Find where the given text appears and provide that cell's center as [X, Y] coordinate. 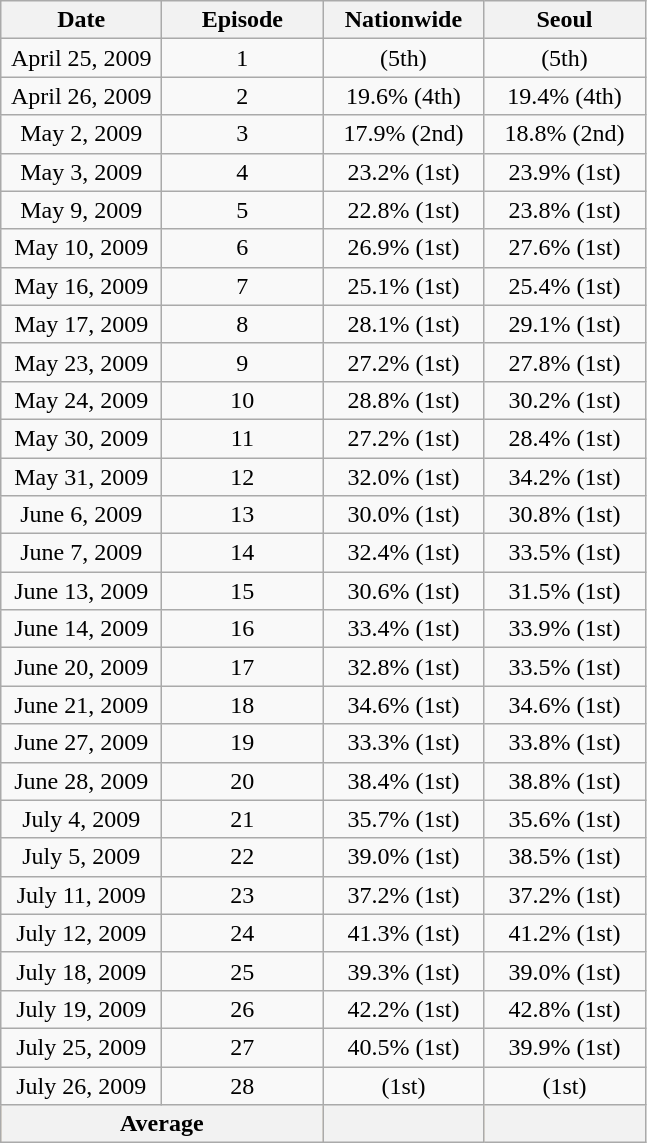
30.8% (1st) [564, 515]
28 [242, 1085]
10 [242, 400]
25.1% (1st) [404, 286]
8 [242, 324]
32.8% (1st) [404, 667]
May 24, 2009 [82, 400]
35.6% (1st) [564, 819]
38.4% (1st) [404, 781]
Average [162, 1124]
May 10, 2009 [82, 248]
23.2% (1st) [404, 172]
32.4% (1st) [404, 553]
June 6, 2009 [82, 515]
34.2% (1st) [564, 477]
July 19, 2009 [82, 1009]
19.4% (4th) [564, 96]
28.1% (1st) [404, 324]
25 [242, 971]
June 14, 2009 [82, 629]
June 13, 2009 [82, 591]
1 [242, 58]
6 [242, 248]
35.7% (1st) [404, 819]
31.5% (1st) [564, 591]
24 [242, 933]
May 16, 2009 [82, 286]
15 [242, 591]
27.8% (1st) [564, 362]
40.5% (1st) [404, 1047]
38.5% (1st) [564, 857]
17.9% (2nd) [404, 134]
19 [242, 743]
26.9% (1st) [404, 248]
25.4% (1st) [564, 286]
32.0% (1st) [404, 477]
19.6% (4th) [404, 96]
June 28, 2009 [82, 781]
July 12, 2009 [82, 933]
18.8% (2nd) [564, 134]
21 [242, 819]
13 [242, 515]
42.2% (1st) [404, 1009]
33.9% (1st) [564, 629]
3 [242, 134]
33.8% (1st) [564, 743]
May 3, 2009 [82, 172]
June 7, 2009 [82, 553]
12 [242, 477]
22 [242, 857]
5 [242, 210]
29.1% (1st) [564, 324]
20 [242, 781]
April 25, 2009 [82, 58]
July 26, 2009 [82, 1085]
April 26, 2009 [82, 96]
23.8% (1st) [564, 210]
May 2, 2009 [82, 134]
33.4% (1st) [404, 629]
7 [242, 286]
May 30, 2009 [82, 438]
11 [242, 438]
27.6% (1st) [564, 248]
4 [242, 172]
May 31, 2009 [82, 477]
May 17, 2009 [82, 324]
39.3% (1st) [404, 971]
42.8% (1st) [564, 1009]
30.6% (1st) [404, 591]
38.8% (1st) [564, 781]
June 21, 2009 [82, 705]
July 18, 2009 [82, 971]
33.3% (1st) [404, 743]
30.0% (1st) [404, 515]
June 27, 2009 [82, 743]
28.4% (1st) [564, 438]
July 25, 2009 [82, 1047]
39.9% (1st) [564, 1047]
22.8% (1st) [404, 210]
18 [242, 705]
July 5, 2009 [82, 857]
Date [82, 20]
41.2% (1st) [564, 933]
June 20, 2009 [82, 667]
27 [242, 1047]
17 [242, 667]
9 [242, 362]
July 11, 2009 [82, 895]
Seoul [564, 20]
30.2% (1st) [564, 400]
23.9% (1st) [564, 172]
28.8% (1st) [404, 400]
Episode [242, 20]
26 [242, 1009]
Nationwide [404, 20]
July 4, 2009 [82, 819]
41.3% (1st) [404, 933]
May 23, 2009 [82, 362]
16 [242, 629]
23 [242, 895]
May 9, 2009 [82, 210]
2 [242, 96]
14 [242, 553]
